Return [X, Y] of the center of cell containing provided text 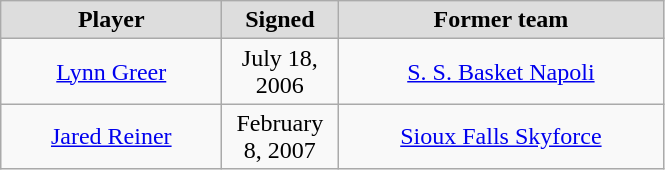
February 8, 2007 [280, 136]
Former team [501, 20]
S. S. Basket Napoli [501, 72]
July 18, 2006 [280, 72]
Sioux Falls Skyforce [501, 136]
Signed [280, 20]
Jared Reiner [112, 136]
Lynn Greer [112, 72]
Player [112, 20]
